Provide the (x, y) coordinate of the cell's center where the given text is located.  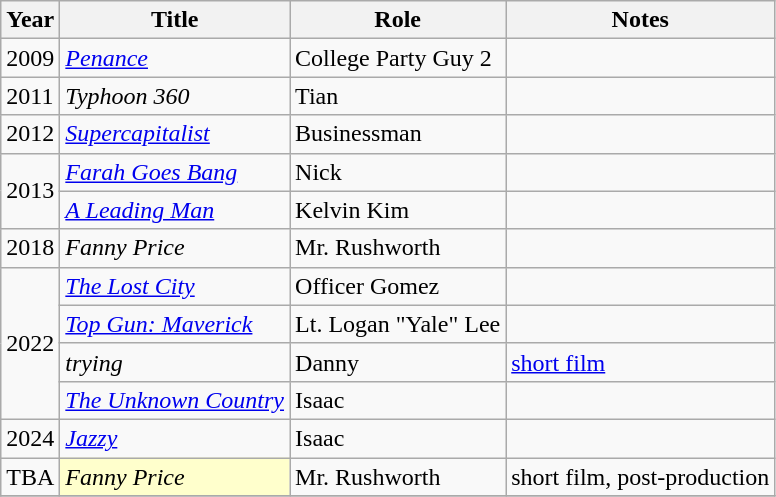
The Lost City (175, 286)
Jazzy (175, 438)
2018 (30, 248)
Supercapitalist (175, 134)
short film (640, 362)
Lt. Logan "Yale" Lee (398, 324)
Businessman (398, 134)
Title (175, 20)
2022 (30, 343)
TBA (30, 477)
2024 (30, 438)
Farah Goes Bang (175, 172)
Officer Gomez (398, 286)
short film, post-production (640, 477)
Kelvin Kim (398, 210)
Tian (398, 96)
trying (175, 362)
Nick (398, 172)
The Unknown Country (175, 400)
Role (398, 20)
2009 (30, 58)
Danny (398, 362)
2012 (30, 134)
Penance (175, 58)
2013 (30, 191)
College Party Guy 2 (398, 58)
Typhoon 360 (175, 96)
A Leading Man (175, 210)
2011 (30, 96)
Top Gun: Maverick (175, 324)
Year (30, 20)
Notes (640, 20)
